Pinpoint the cell where the given text exists, returning its (X, Y) midpoint coordinate. 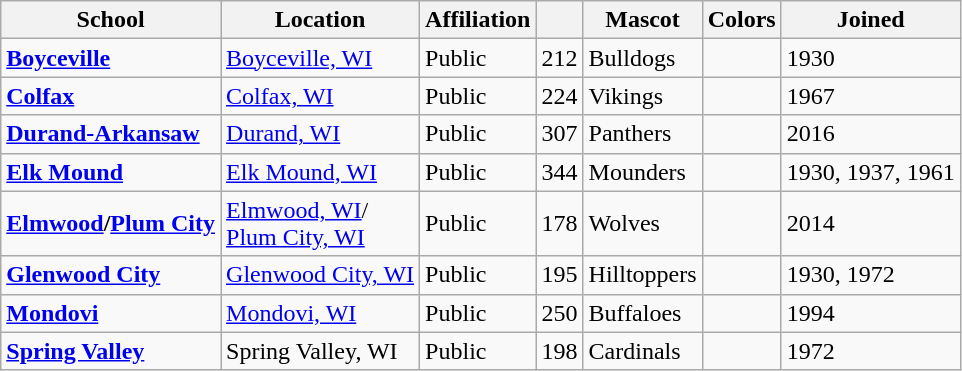
307 (560, 134)
195 (560, 275)
Mounders (642, 172)
Wolves (642, 224)
Durand-Arkansaw (111, 134)
1994 (870, 313)
Glenwood City (111, 275)
Buffaloes (642, 313)
Spring Valley, WI (320, 351)
250 (560, 313)
224 (560, 96)
Mondovi (111, 313)
1930 (870, 58)
School (111, 20)
Panthers (642, 134)
Elmwood/Plum City (111, 224)
212 (560, 58)
Colfax, WI (320, 96)
Joined (870, 20)
Elk Mound (111, 172)
Boyceville (111, 58)
Colors (742, 20)
344 (560, 172)
Mondovi, WI (320, 313)
Mascot (642, 20)
Colfax (111, 96)
1930, 1937, 1961 (870, 172)
Bulldogs (642, 58)
Vikings (642, 96)
2014 (870, 224)
198 (560, 351)
Hilltoppers (642, 275)
Durand, WI (320, 134)
Affiliation (478, 20)
178 (560, 224)
Spring Valley (111, 351)
2016 (870, 134)
Location (320, 20)
Glenwood City, WI (320, 275)
Cardinals (642, 351)
1967 (870, 96)
Boyceville, WI (320, 58)
Elk Mound, WI (320, 172)
Elmwood, WI/Plum City, WI (320, 224)
1930, 1972 (870, 275)
1972 (870, 351)
